Output the (X, Y) coordinate of the center of the cell containing the given text.  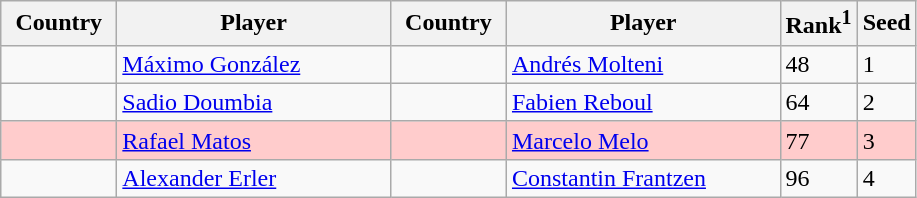
96 (818, 178)
Marcelo Melo (643, 140)
Sadio Doumbia (254, 102)
Constantin Frantzen (643, 178)
48 (818, 64)
Rafael Matos (254, 140)
Seed (886, 24)
Rank1 (818, 24)
Fabien Reboul (643, 102)
64 (818, 102)
Andrés Molteni (643, 64)
77 (818, 140)
2 (886, 102)
Máximo González (254, 64)
1 (886, 64)
Alexander Erler (254, 178)
3 (886, 140)
4 (886, 178)
